Detect which cell encompasses the target text, then output its [X, Y] center coordinate. 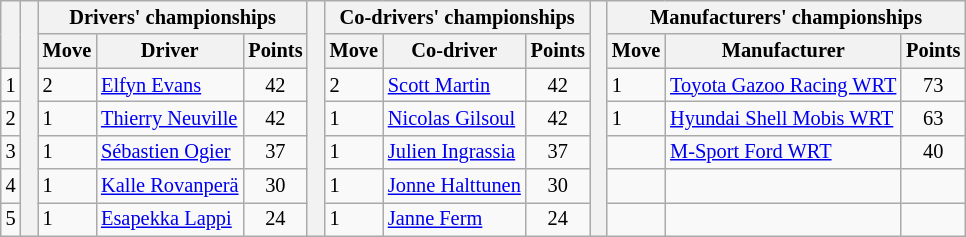
Scott Martin [454, 85]
Thierry Neuville [170, 118]
Nicolas Gilsoul [454, 118]
Co-drivers' championships [458, 17]
Julien Ingrassia [454, 152]
Sébastien Ogier [170, 152]
5 [11, 219]
Toyota Gazoo Racing WRT [783, 85]
Manufacturers' championships [786, 17]
40 [933, 152]
4 [11, 186]
Elfyn Evans [170, 85]
M-Sport Ford WRT [783, 152]
Jonne Halttunen [454, 186]
Manufacturer [783, 51]
3 [11, 152]
Hyundai Shell Mobis WRT [783, 118]
Janne Ferm [454, 219]
Drivers' championships [173, 17]
73 [933, 85]
Esapekka Lappi [170, 219]
Driver [170, 51]
Co-driver [454, 51]
63 [933, 118]
Kalle Rovanperä [170, 186]
